Return [X, Y] of the center of cell containing provided text 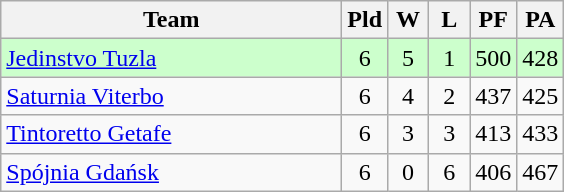
2 [450, 96]
0 [408, 172]
PF [494, 20]
5 [408, 58]
4 [408, 96]
Team [172, 20]
L [450, 20]
1 [450, 58]
Saturnia Viterbo [172, 96]
467 [540, 172]
Spójnia Gdańsk [172, 172]
500 [494, 58]
433 [540, 134]
428 [540, 58]
Pld [365, 20]
413 [494, 134]
Tintoretto Getafe [172, 134]
W [408, 20]
PA [540, 20]
406 [494, 172]
437 [494, 96]
425 [540, 96]
Jedinstvo Tuzla [172, 58]
